Identify which cell holds the provided text, then report its [X, Y] central coordinate. 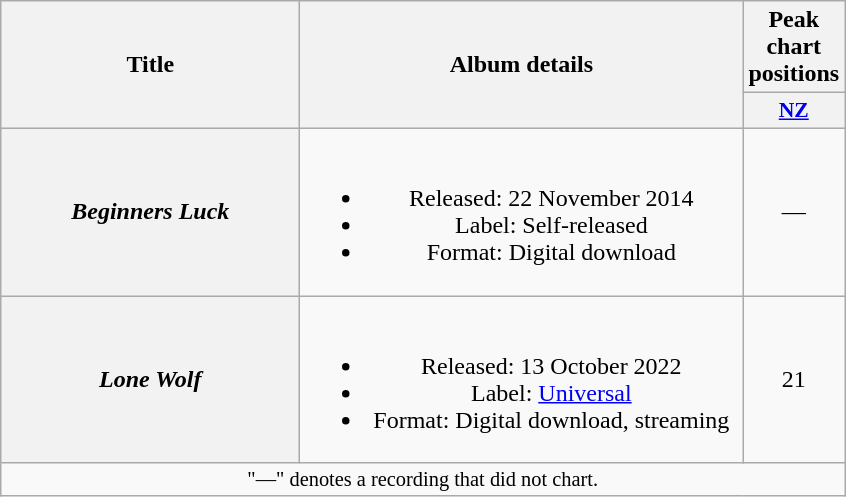
Album details [522, 65]
Lone Wolf [150, 380]
21 [794, 380]
Title [150, 65]
Peak chart positions [794, 47]
Beginners Luck [150, 212]
"—" denotes a recording that did not chart. [423, 480]
Released: 13 October 2022Label: UniversalFormat: Digital download, streaming [522, 380]
Released: 22 November 2014Label: Self-releasedFormat: Digital download [522, 212]
NZ [794, 111]
— [794, 212]
